For the text-containing cell, return its midpoint in (x, y) coordinate format. 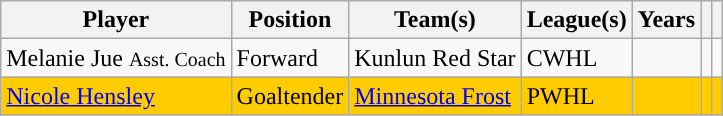
Position (290, 20)
PWHL (576, 96)
Goaltender (290, 96)
Team(s) (435, 20)
League(s) (576, 20)
Player (116, 20)
Kunlun Red Star (435, 58)
Minnesota Frost (435, 96)
Melanie Jue Asst. Coach (116, 58)
Nicole Hensley (116, 96)
Years (666, 20)
CWHL (576, 58)
Forward (290, 58)
